Locate the cell with the specified text and output its (X, Y) center coordinate. 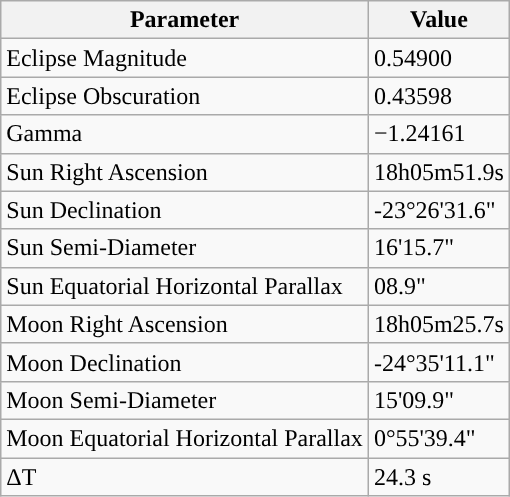
Sun Semi-Diameter (185, 248)
24.3 s (438, 477)
Eclipse Obscuration (185, 96)
16'15.7" (438, 248)
15'09.9" (438, 400)
Moon Declination (185, 362)
08.9" (438, 286)
Gamma (185, 134)
Sun Equatorial Horizontal Parallax (185, 286)
Value (438, 20)
Eclipse Magnitude (185, 58)
Moon Semi-Diameter (185, 400)
-24°35'11.1" (438, 362)
-23°26'31.6" (438, 210)
Sun Declination (185, 210)
Sun Right Ascension (185, 172)
18h05m25.7s (438, 324)
0°55'39.4" (438, 438)
0.43598 (438, 96)
0.54900 (438, 58)
18h05m51.9s (438, 172)
Moon Right Ascension (185, 324)
Moon Equatorial Horizontal Parallax (185, 438)
ΔT (185, 477)
−1.24161 (438, 134)
Parameter (185, 20)
